Determine the (x, y) coordinate at the center of the cell enclosing the given text.  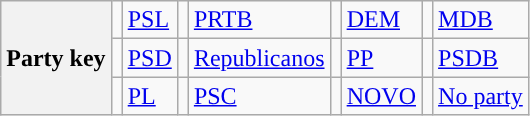
PSDB (481, 58)
MDB (481, 20)
PSD (150, 58)
PP (381, 58)
Republicanos (259, 58)
PSL (150, 20)
DEM (381, 20)
PRTB (259, 20)
Party key (56, 58)
PSC (259, 96)
PL (150, 96)
NOVO (381, 96)
No party (481, 96)
